Scan for the cell matching the given text and deliver its [x, y] coordinate at center. 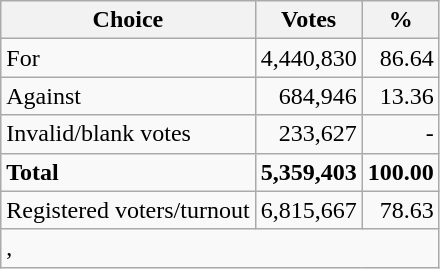
100.00 [400, 172]
Against [128, 96]
Registered voters/turnout [128, 210]
- [400, 134]
233,627 [308, 134]
Choice [128, 20]
684,946 [308, 96]
4,440,830 [308, 58]
86.64 [400, 58]
Total [128, 172]
For [128, 58]
Invalid/blank votes [128, 134]
5,359,403 [308, 172]
Votes [308, 20]
, [220, 248]
% [400, 20]
78.63 [400, 210]
6,815,667 [308, 210]
13.36 [400, 96]
